Capture the cell that displays the provided text and extract its [X, Y] central coordinate. 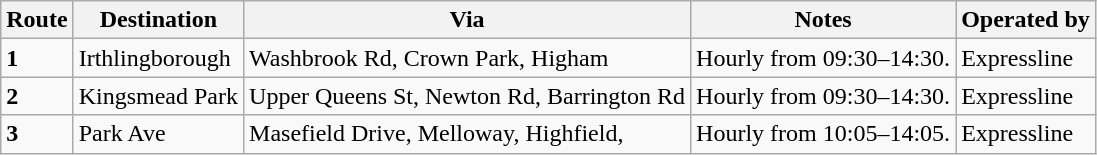
Operated by [1026, 20]
3 [37, 134]
Route [37, 20]
Destination [158, 20]
1 [37, 58]
Upper Queens St, Newton Rd, Barrington Rd [468, 96]
2 [37, 96]
Irthlingborough [158, 58]
Washbrook Rd, Crown Park, Higham [468, 58]
Masefield Drive, Melloway, Highfield, [468, 134]
Kingsmead Park [158, 96]
Park Ave [158, 134]
Notes [824, 20]
Via [468, 20]
Hourly from 10:05–14:05. [824, 134]
